Provide the [x, y] coordinate of the cell's center where the given text is located.  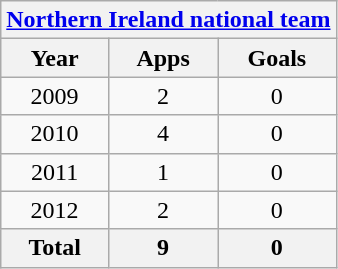
2012 [55, 210]
Goals [277, 58]
2009 [55, 96]
Northern Ireland national team [168, 20]
2010 [55, 134]
2011 [55, 172]
Apps [162, 58]
Total [55, 248]
Year [55, 58]
4 [162, 134]
1 [162, 172]
9 [162, 248]
